Return (X, Y) of the center of cell containing provided text 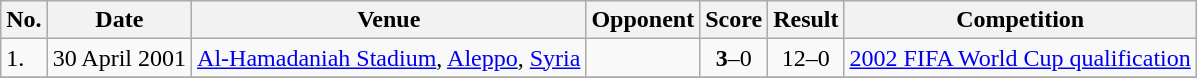
1. (24, 58)
No. (24, 20)
Result (806, 20)
Date (119, 20)
2002 FIFA World Cup qualification (1020, 58)
12–0 (806, 58)
Opponent (643, 20)
Al-Hamadaniah Stadium, Aleppo, Syria (389, 58)
30 April 2001 (119, 58)
Competition (1020, 20)
3–0 (734, 58)
Score (734, 20)
Venue (389, 20)
